From the cell containing the given text, extract its center point as (X, Y) coordinate. 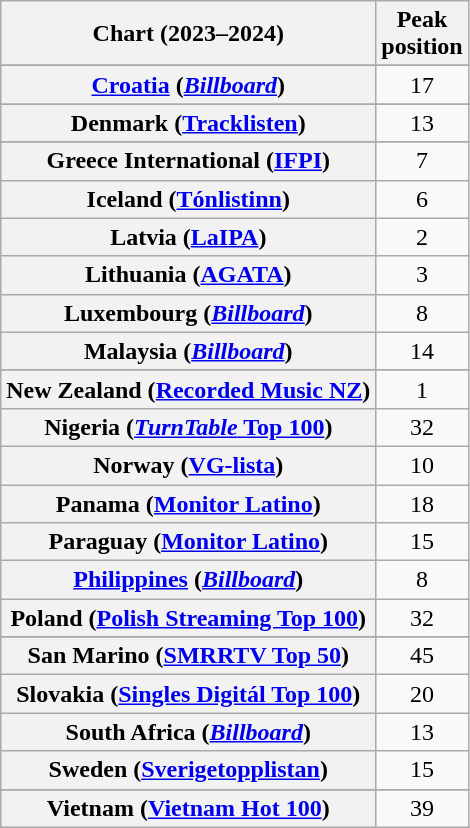
Norway (VG-lista) (188, 465)
39 (422, 808)
6 (422, 199)
2 (422, 237)
Paraguay (Monitor Latino) (188, 542)
Malaysia (Billboard) (188, 351)
Luxembourg (Billboard) (188, 313)
17 (422, 85)
Denmark (Tracklisten) (188, 123)
1 (422, 389)
Philippines (Billboard) (188, 580)
Latvia (LaIPA) (188, 237)
New Zealand (Recorded Music NZ) (188, 389)
Greece International (IFPI) (188, 161)
Peakposition (422, 34)
Slovakia (Singles Digitál Top 100) (188, 694)
San Marino (SMRRTV Top 50) (188, 656)
20 (422, 694)
Chart (2023–2024) (188, 34)
Iceland (Tónlistinn) (188, 199)
Sweden (Sverigetopplistan) (188, 770)
14 (422, 351)
18 (422, 503)
7 (422, 161)
Nigeria (TurnTable Top 100) (188, 427)
Panama (Monitor Latino) (188, 503)
3 (422, 275)
Poland (Polish Streaming Top 100) (188, 618)
Croatia (Billboard) (188, 85)
10 (422, 465)
Lithuania (AGATA) (188, 275)
Vietnam (Vietnam Hot 100) (188, 808)
South Africa (Billboard) (188, 732)
45 (422, 656)
